Detect which cell encompasses the target text, then output its (X, Y) center coordinate. 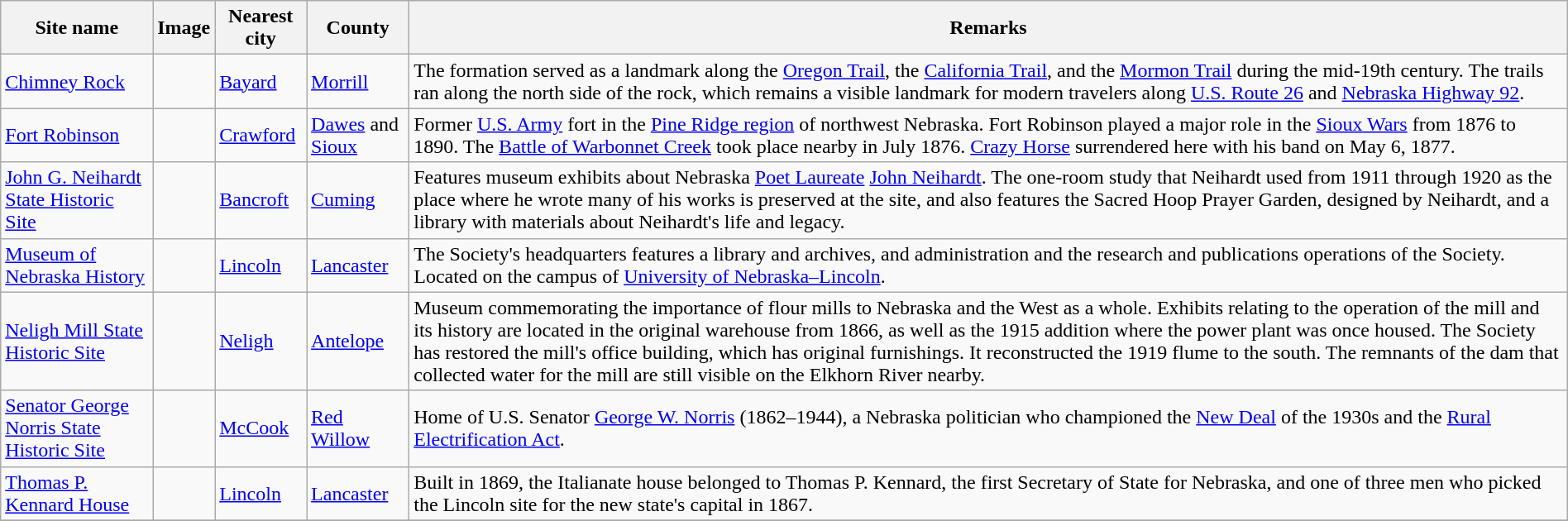
Site name (77, 28)
Bancroft (261, 200)
Nearest city (261, 28)
McCook (261, 428)
Dawes and Sioux (358, 136)
Thomas P. Kennard House (77, 493)
Bayard (261, 81)
Cuming (358, 200)
Image (184, 28)
Antelope (358, 341)
Red Willow (358, 428)
Home of U.S. Senator George W. Norris (1862–1944), a Nebraska politician who championed the New Deal of the 1930s and the Rural Electrification Act. (989, 428)
Fort Robinson (77, 136)
John G. Neihardt State Historic Site (77, 200)
Neligh (261, 341)
County (358, 28)
Morrill (358, 81)
Museum of Nebraska History (77, 265)
Neligh Mill State Historic Site (77, 341)
Crawford (261, 136)
Senator George Norris State Historic Site (77, 428)
Remarks (989, 28)
Chimney Rock (77, 81)
